Pinpoint the cell where the given text exists, returning its [x, y] midpoint coordinate. 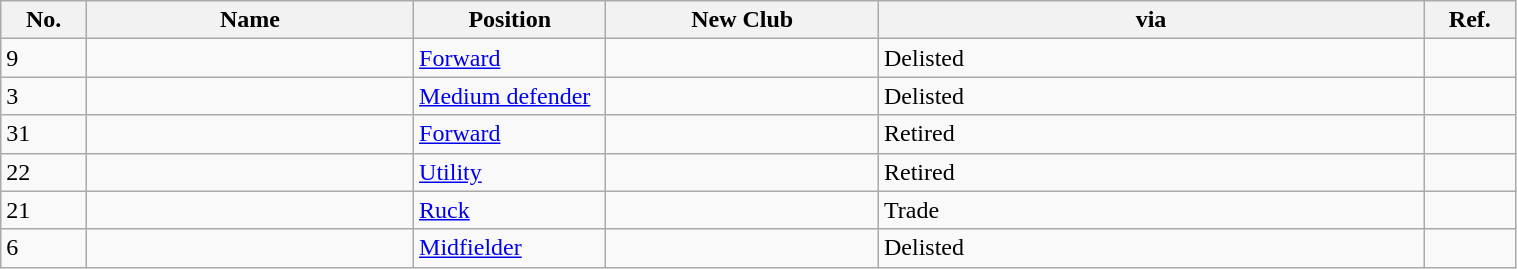
9 [44, 58]
New Club [742, 20]
No. [44, 20]
Ruck [510, 210]
Name [250, 20]
31 [44, 134]
6 [44, 248]
Trade [1150, 210]
22 [44, 172]
21 [44, 210]
Ref. [1470, 20]
Position [510, 20]
Medium defender [510, 96]
via [1150, 20]
Utility [510, 172]
3 [44, 96]
Midfielder [510, 248]
